Scan for the cell matching the given text and deliver its [X, Y] coordinate at center. 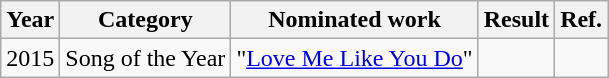
Ref. [582, 20]
"Love Me Like You Do" [354, 58]
Result [516, 20]
Category [146, 20]
2015 [30, 58]
Nominated work [354, 20]
Song of the Year [146, 58]
Year [30, 20]
